Output the [x, y] coordinate of the center of the cell containing the given text.  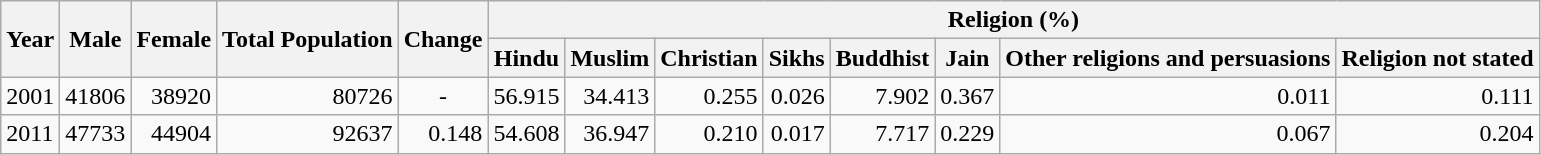
0.367 [968, 96]
0.017 [796, 134]
44904 [174, 134]
Year [30, 39]
Change [443, 39]
0.210 [709, 134]
36.947 [610, 134]
Hindu [526, 58]
92637 [308, 134]
54.608 [526, 134]
Male [96, 39]
0.204 [1438, 134]
7.902 [882, 96]
Total Population [308, 39]
Christian [709, 58]
56.915 [526, 96]
Other religions and persuasions [1168, 58]
2011 [30, 134]
- [443, 96]
Muslim [610, 58]
Religion not stated [1438, 58]
0.111 [1438, 96]
Jain [968, 58]
0.011 [1168, 96]
0.148 [443, 134]
38920 [174, 96]
0.229 [968, 134]
47733 [96, 134]
7.717 [882, 134]
34.413 [610, 96]
Religion (%) [1014, 20]
Sikhs [796, 58]
2001 [30, 96]
0.255 [709, 96]
80726 [308, 96]
Female [174, 39]
0.067 [1168, 134]
0.026 [796, 96]
Buddhist [882, 58]
41806 [96, 96]
